Locate the cell with the specified text and output its (X, Y) center coordinate. 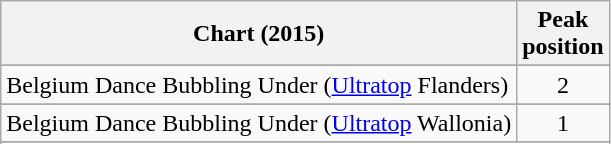
Chart (2015) (259, 34)
2 (563, 85)
1 (563, 123)
Peakposition (563, 34)
Belgium Dance Bubbling Under (Ultratop Flanders) (259, 85)
Belgium Dance Bubbling Under (Ultratop Wallonia) (259, 123)
